Return the (X, Y) coordinate for the center point of the cell that contains the specified text.  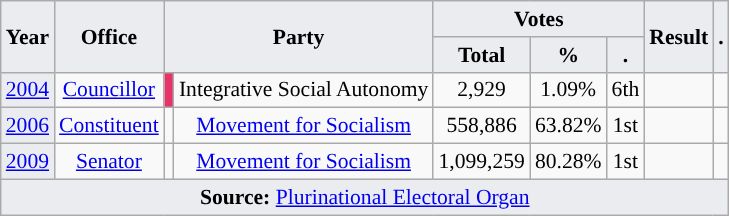
1.09% (568, 90)
1,099,259 (481, 162)
Votes (538, 19)
Integrative Social Autonomy (304, 90)
% (568, 55)
Year (28, 36)
Office (109, 36)
Senator (109, 162)
Councillor (109, 90)
6th (626, 90)
Total (481, 55)
Party (299, 36)
Result (678, 36)
80.28% (568, 162)
2004 (28, 90)
Source: Plurinational Electoral Organ (365, 197)
558,886 (481, 126)
63.82% (568, 126)
2006 (28, 126)
Constituent (109, 126)
2009 (28, 162)
2,929 (481, 90)
